Output the (x, y) coordinate of the center of the cell containing the given text.  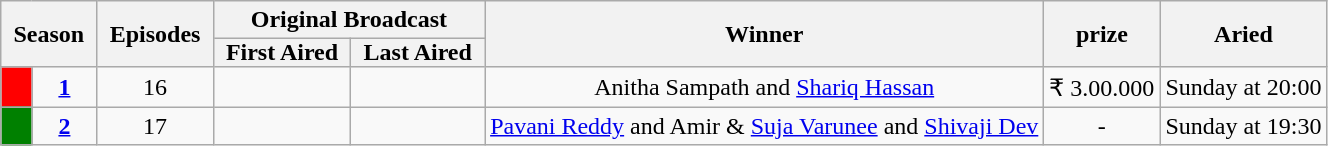
Sunday at 19:30 (1244, 126)
Original Broadcast (348, 20)
Winner (764, 34)
Episodes (155, 34)
Pavani Reddy and Amir & Suja Varunee and Shivaji Dev (764, 126)
1 (64, 87)
Aried (1244, 34)
2 (64, 126)
Sunday at 20:00 (1244, 87)
17 (155, 126)
₹ 3.00.000 (1102, 87)
Season (49, 34)
Last Aired (418, 53)
16 (155, 87)
- (1102, 126)
First Aired (282, 53)
prize (1102, 34)
Anitha Sampath and Shariq Hassan (764, 87)
